Determine the (X, Y) coordinate at the center of the cell enclosing the given text.  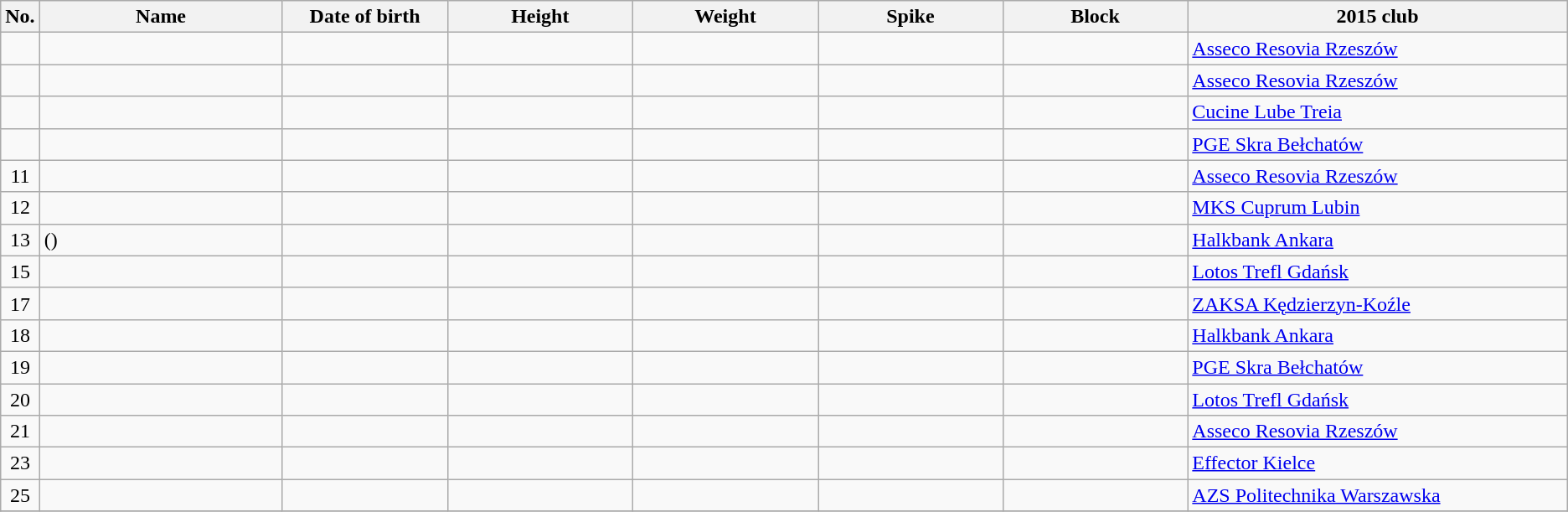
15 (20, 272)
20 (20, 400)
() (161, 240)
18 (20, 335)
Effector Kielce (1377, 463)
Cucine Lube Treia (1377, 112)
ZAKSA Kędzierzyn-Koźle (1377, 303)
23 (20, 463)
12 (20, 208)
2015 club (1377, 17)
Name (161, 17)
AZS Politechnika Warszawska (1377, 495)
Date of birth (365, 17)
Block (1096, 17)
25 (20, 495)
No. (20, 17)
MKS Cuprum Lubin (1377, 208)
19 (20, 367)
Spike (911, 17)
Height (539, 17)
11 (20, 176)
17 (20, 303)
Weight (725, 17)
21 (20, 432)
13 (20, 240)
